Locate the cell with the specified text and output its [X, Y] center coordinate. 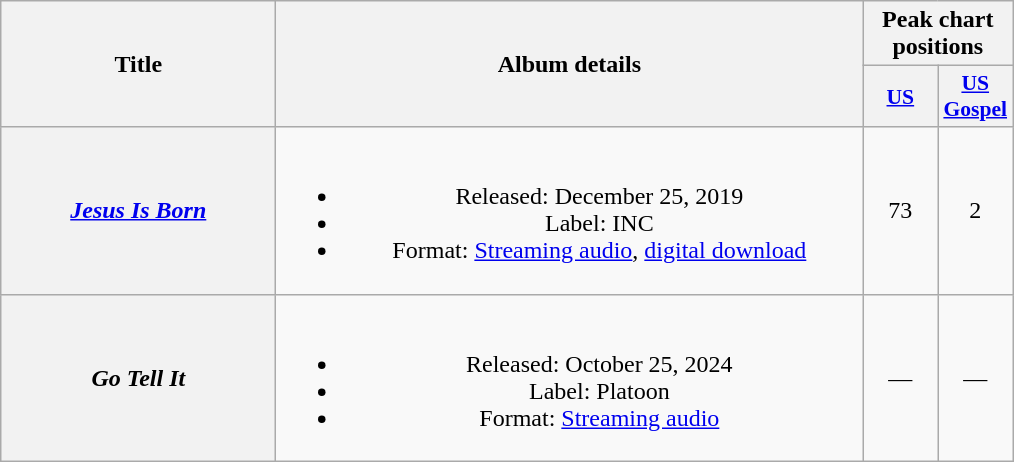
73 [900, 210]
2 [976, 210]
Title [138, 64]
Album details [570, 64]
Peak chart positions [938, 34]
Go Tell It [138, 378]
Released: December 25, 2019Label: INCFormat: Streaming audio, digital download [570, 210]
US [900, 96]
Jesus Is Born [138, 210]
Released: October 25, 2024Label: PlatoonFormat: Streaming audio [570, 378]
US Gospel [976, 96]
